Determine the (x, y) coordinate at the center of the cell enclosing the given text.  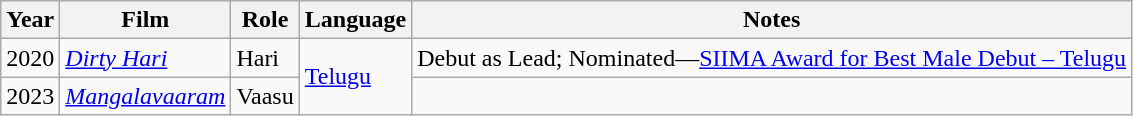
Film (146, 20)
Vaasu (265, 96)
Language (355, 20)
Dirty Hari (146, 58)
2020 (30, 58)
Debut as Lead; Nominated—SIIMA Award for Best Male Debut – Telugu (772, 58)
Role (265, 20)
Notes (772, 20)
Mangalavaaram (146, 96)
Year (30, 20)
Telugu (355, 77)
Hari (265, 58)
2023 (30, 96)
